Pinpoint the cell where the given text exists, returning its (X, Y) midpoint coordinate. 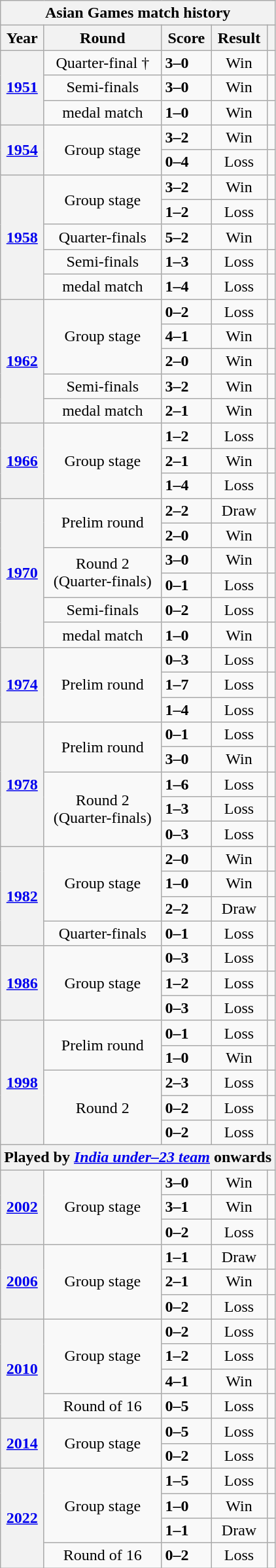
1–7 (186, 684)
2010 (22, 1369)
Year (22, 38)
1966 (22, 461)
2014 (22, 1443)
0–4 (186, 162)
2006 (22, 1282)
1–6 (186, 784)
1954 (22, 150)
5–2 (186, 237)
1974 (22, 684)
Round 2 (103, 1107)
1951 (22, 88)
1–5 (186, 1480)
2022 (22, 1518)
1978 (22, 784)
Round (103, 38)
Score (186, 38)
1982 (22, 896)
1958 (22, 237)
1998 (22, 1082)
1986 (22, 983)
2–3 (186, 1082)
3–1 (186, 1207)
Quarter-final † (103, 63)
Asian Games match history (138, 13)
1970 (22, 573)
Result (239, 38)
Played by India under–23 team onwards (138, 1158)
2002 (22, 1207)
1962 (22, 361)
